Identify which cell holds the provided text, then report its (x, y) central coordinate. 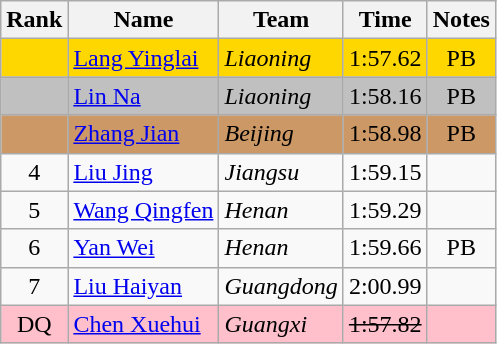
1:58.98 (385, 134)
1:57.82 (385, 324)
Notes (461, 20)
Wang Qingfen (144, 210)
Lang Yinglai (144, 58)
Liu Haiyan (144, 286)
Beijing (281, 134)
5 (34, 210)
Team (281, 20)
1:57.62 (385, 58)
4 (34, 172)
Name (144, 20)
7 (34, 286)
Time (385, 20)
Zhang Jian (144, 134)
2:00.99 (385, 286)
Yan Wei (144, 248)
6 (34, 248)
1:59.29 (385, 210)
Rank (34, 20)
Liu Jing (144, 172)
1:58.16 (385, 96)
Lin Na (144, 96)
Jiangsu (281, 172)
Chen Xuehui (144, 324)
1:59.66 (385, 248)
Guangdong (281, 286)
1:59.15 (385, 172)
Guangxi (281, 324)
DQ (34, 324)
